For the text-containing cell, return its midpoint in (x, y) coordinate format. 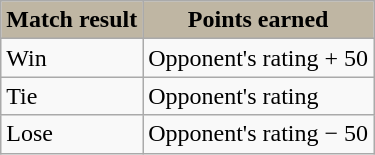
Win (72, 58)
Opponent's rating + 50 (258, 58)
Opponent's rating − 50 (258, 134)
Match result (72, 20)
Opponent's rating (258, 96)
Points earned (258, 20)
Lose (72, 134)
Tie (72, 96)
